Identify which cell holds the provided text, then report its [X, Y] central coordinate. 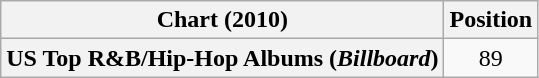
Chart (2010) [222, 20]
Position [491, 20]
89 [491, 58]
US Top R&B/Hip-Hop Albums (Billboard) [222, 58]
